Locate the cell with the specified text and output its [X, Y] center coordinate. 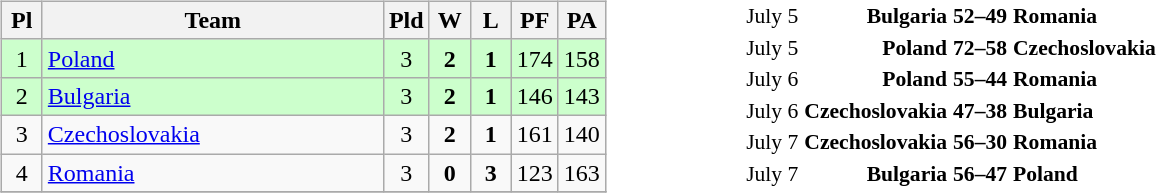
Pld [406, 20]
163 [582, 173]
Team [212, 20]
PA [582, 20]
123 [534, 173]
143 [582, 96]
52–49 [980, 16]
56–30 [980, 142]
Romania [212, 173]
161 [534, 134]
L [490, 20]
Pl [22, 20]
0 [450, 173]
47–38 [980, 110]
158 [582, 58]
56–47 [980, 173]
PF [534, 20]
55–44 [980, 79]
4 [22, 173]
W [450, 20]
140 [582, 134]
72–58 [980, 47]
174 [534, 58]
146 [534, 96]
